Detect which cell encompasses the target text, then output its [x, y] center coordinate. 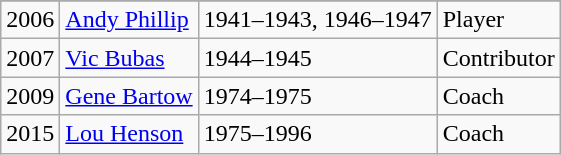
1944–1945 [318, 58]
1941–1943, 1946–1947 [318, 20]
2015 [30, 134]
Vic Bubas [129, 58]
Contributor [498, 58]
2006 [30, 20]
Lou Henson [129, 134]
2007 [30, 58]
1974–1975 [318, 96]
1975–1996 [318, 134]
Gene Bartow [129, 96]
Player [498, 20]
Andy Phillip [129, 20]
2009 [30, 96]
